Provide the (X, Y) coordinate of the cell's center where the given text is located.  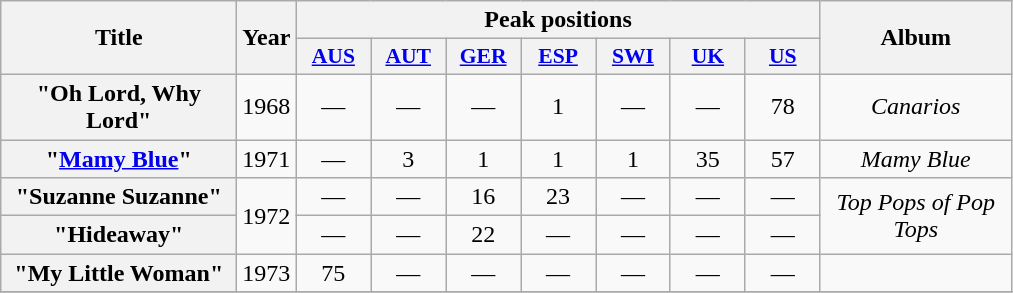
78 (782, 106)
75 (334, 273)
3 (408, 159)
AUT (408, 57)
1972 (266, 216)
1971 (266, 159)
US (782, 57)
1968 (266, 106)
SWI (634, 57)
Peak positions (558, 20)
ESP (558, 57)
Year (266, 38)
Mamy Blue (916, 159)
"Suzanne Suzanne" (119, 197)
16 (484, 197)
"Mamy Blue" (119, 159)
Canarios (916, 106)
35 (708, 159)
AUS (334, 57)
UK (708, 57)
"Hideaway" (119, 235)
23 (558, 197)
22 (484, 235)
GER (484, 57)
Album (916, 38)
57 (782, 159)
"Oh Lord, Why Lord" (119, 106)
"My Little Woman" (119, 273)
Top Pops of Pop Tops (916, 216)
1973 (266, 273)
Title (119, 38)
